Provide the (x, y) coordinate of the cell's center where the given text is located.  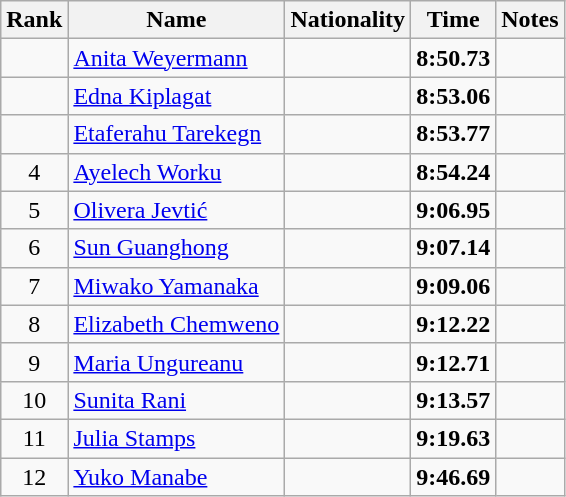
9:13.57 (454, 400)
9:06.95 (454, 210)
Julia Stamps (176, 438)
9:19.63 (454, 438)
Notes (530, 20)
Miwako Yamanaka (176, 286)
4 (34, 172)
6 (34, 248)
Elizabeth Chemweno (176, 324)
Name (176, 20)
Ayelech Worku (176, 172)
Maria Ungureanu (176, 362)
Anita Weyermann (176, 58)
7 (34, 286)
Sun Guanghong (176, 248)
Sunita Rani (176, 400)
10 (34, 400)
9 (34, 362)
9:07.14 (454, 248)
8:54.24 (454, 172)
Edna Kiplagat (176, 96)
8:53.06 (454, 96)
9:09.06 (454, 286)
9:12.71 (454, 362)
Yuko Manabe (176, 477)
Olivera Jevtić (176, 210)
8 (34, 324)
5 (34, 210)
Time (454, 20)
9:46.69 (454, 477)
9:12.22 (454, 324)
8:53.77 (454, 134)
Rank (34, 20)
Nationality (348, 20)
8:50.73 (454, 58)
Etaferahu Tarekegn (176, 134)
11 (34, 438)
12 (34, 477)
